From the cell containing the given text, extract its center point as [X, Y] coordinate. 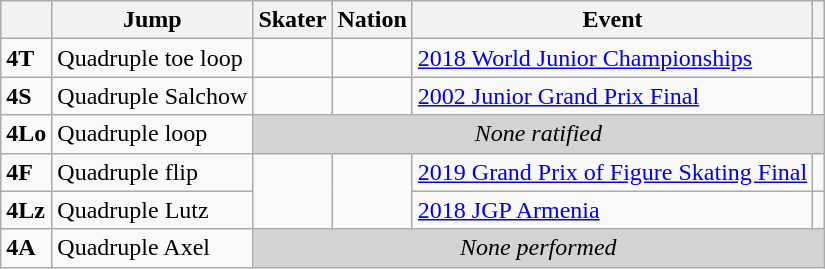
Jump [152, 20]
4S [26, 96]
None performed [538, 248]
4F [26, 172]
Quadruple toe loop [152, 58]
4Lz [26, 210]
Quadruple loop [152, 134]
2019 Grand Prix of Figure Skating Final [612, 172]
Skater [292, 20]
Event [612, 20]
Quadruple Lutz [152, 210]
4Lo [26, 134]
Quadruple Salchow [152, 96]
2018 World Junior Championships [612, 58]
4T [26, 58]
None ratified [538, 134]
2018 JGP Armenia [612, 210]
2002 Junior Grand Prix Final [612, 96]
4A [26, 248]
Quadruple Axel [152, 248]
Nation [372, 20]
Quadruple flip [152, 172]
